Search for the cell housing the specified text and yield its (X, Y) center coordinate. 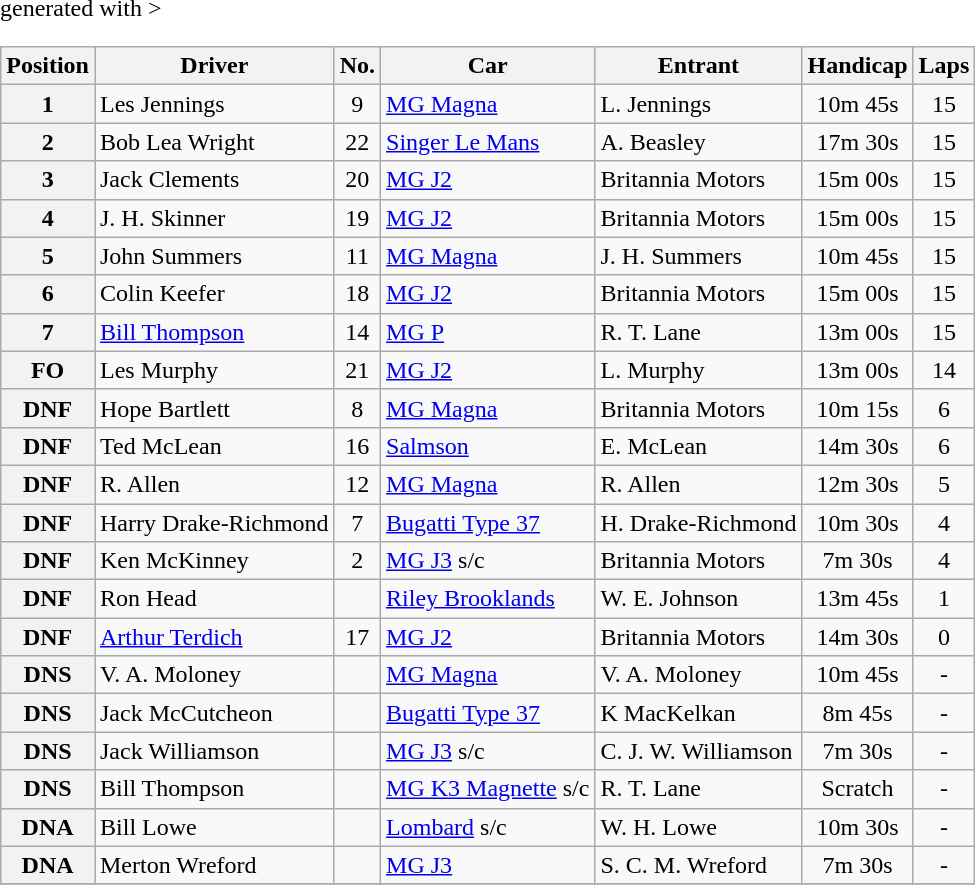
Arthur Terdich (214, 637)
Position (48, 66)
J. H. Skinner (214, 218)
Bill Lowe (214, 827)
H. Drake-Richmond (698, 523)
MG K3 Magnette s/c (488, 789)
Bob Lea Wright (214, 142)
A. Beasley (698, 142)
Ted McLean (214, 446)
FO (48, 370)
17 (357, 637)
22 (357, 142)
S. C. M. Wreford (698, 865)
Jack Clements (214, 180)
C. J. W. Williamson (698, 751)
19 (357, 218)
L. Jennings (698, 104)
12m 30s (858, 484)
MG J3 (488, 865)
K MacKelkan (698, 713)
E. McLean (698, 446)
Harry Drake-Richmond (214, 523)
Merton Wreford (214, 865)
Colin Keefer (214, 294)
Ken McKinney (214, 561)
Hope Bartlett (214, 408)
8 (357, 408)
20 (357, 180)
Driver (214, 66)
16 (357, 446)
9 (357, 104)
21 (357, 370)
No. (357, 66)
Car (488, 66)
John Summers (214, 256)
Riley Brooklands (488, 599)
MG P (488, 332)
Salmson (488, 446)
Ron Head (214, 599)
Entrant (698, 66)
W. E. Johnson (698, 599)
Singer Le Mans (488, 142)
W. H. Lowe (698, 827)
18 (357, 294)
Les Murphy (214, 370)
Handicap (858, 66)
13m 45s (858, 599)
L. Murphy (698, 370)
Jack McCutcheon (214, 713)
Scratch (858, 789)
Lombard s/c (488, 827)
17m 30s (858, 142)
10m 15s (858, 408)
11 (357, 256)
0 (944, 637)
12 (357, 484)
8m 45s (858, 713)
Laps (944, 66)
3 (48, 180)
Les Jennings (214, 104)
Jack Williamson (214, 751)
J. H. Summers (698, 256)
